Pinpoint the cell where the given text exists, returning its (X, Y) midpoint coordinate. 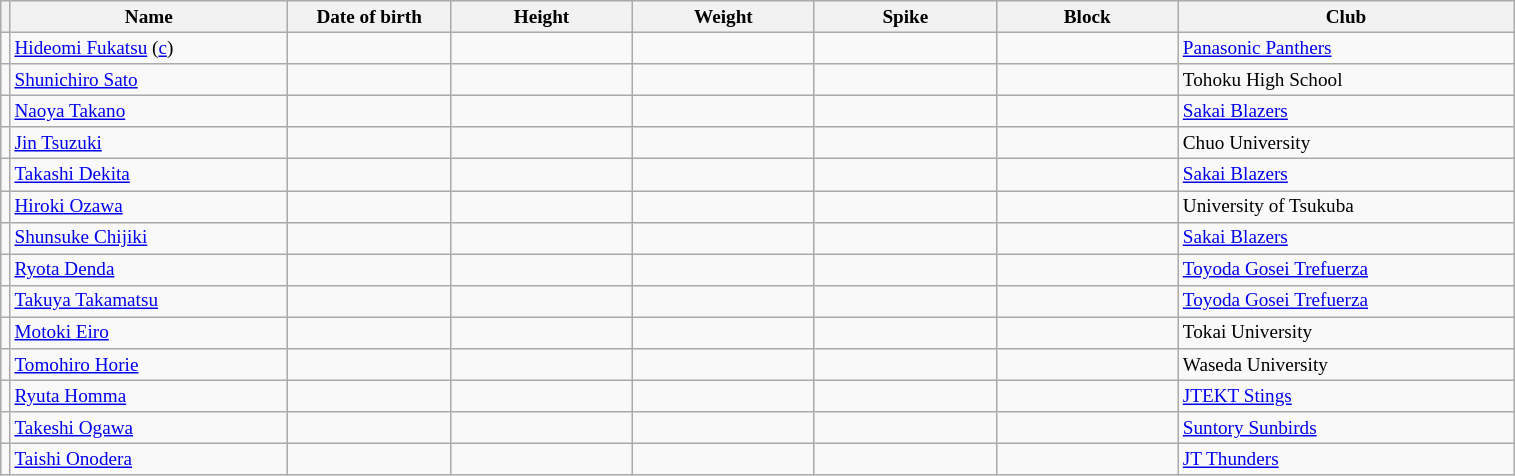
Name (149, 17)
Date of birth (370, 17)
Suntory Sunbirds (1346, 428)
Spike (905, 17)
Shunichiro Sato (149, 80)
Naoya Takano (149, 111)
Tohoku High School (1346, 80)
Club (1346, 17)
Weight (723, 17)
JT Thunders (1346, 460)
Takeshi Ogawa (149, 428)
Jin Tsuzuki (149, 143)
Ryota Denda (149, 270)
Takuya Takamatsu (149, 301)
Shunsuke Chijiki (149, 238)
Height (542, 17)
Hiroki Ozawa (149, 206)
JTEKT Stings (1346, 396)
Tomohiro Horie (149, 365)
Waseda University (1346, 365)
Panasonic Panthers (1346, 48)
University of Tsukuba (1346, 206)
Tokai University (1346, 333)
Ryuta Homma (149, 396)
Hideomi Fukatsu (c) (149, 48)
Takashi Dekita (149, 175)
Block (1087, 17)
Taishi Onodera (149, 460)
Chuo University (1346, 143)
Motoki Eiro (149, 333)
